For the text-containing cell, return its midpoint in (X, Y) coordinate format. 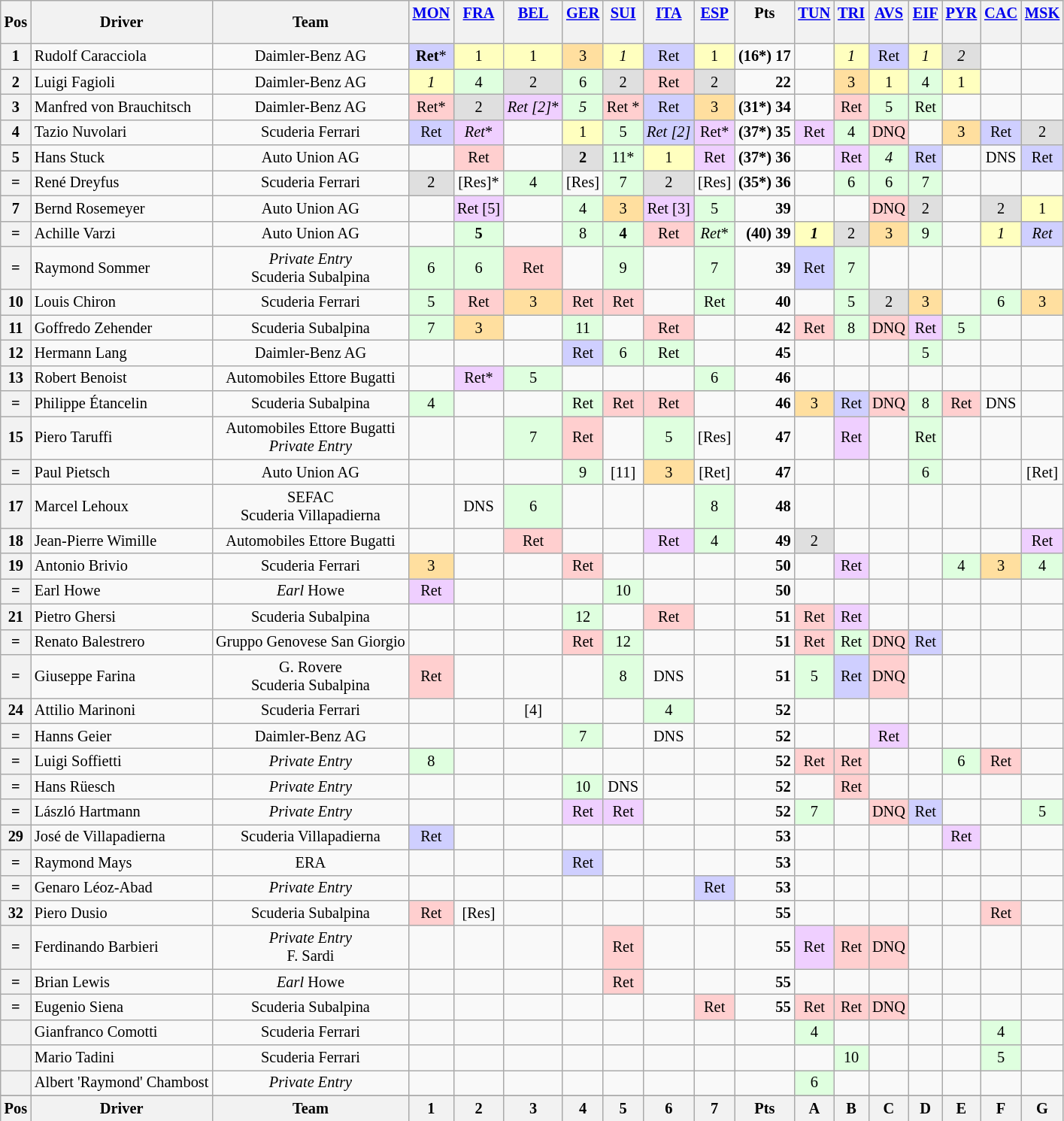
11* (623, 158)
G. Rovere Scuderia Subalpina (310, 676)
Piero Dusio (122, 913)
(37*) 35 (764, 132)
Jean-Pierre Wimille (122, 541)
Philippe Étancelin (122, 404)
Marcel Lehoux (122, 506)
Tazio Nuvolari (122, 132)
Hans Stuck (122, 158)
EIF (926, 22)
Pietro Ghersi (122, 617)
PYR (962, 22)
Ret [2]* (533, 107)
Private EntryScuderia Subalpina (310, 268)
G (1042, 1108)
40 (764, 302)
Raymond Sommer (122, 268)
Giuseppe Farina (122, 676)
F (1001, 1108)
(40) 39 (764, 234)
Paul Pietsch (122, 472)
45 (764, 353)
Eugenio Siena (122, 1007)
48 (764, 506)
[4] (533, 710)
Piero Taruffi (122, 438)
MSK (1042, 22)
[Res]* (478, 183)
[11] (623, 472)
Brian Lewis (122, 982)
Albert 'Raymond' Chambost (122, 1083)
GER (583, 22)
Ferdinando Barbieri (122, 947)
42 (764, 328)
32 (16, 913)
B (851, 1108)
29 (16, 837)
Ret * (623, 107)
19 (16, 566)
CAC (1001, 22)
Hermann Lang (122, 353)
SEFACScuderia Villapadierna (310, 506)
15 (16, 438)
24 (16, 710)
Goffredo Zehender (122, 328)
(35*) 36 (764, 183)
22 (764, 82)
Attilio Marinoni (122, 710)
Mario Tadini (122, 1058)
(37*) 36 (764, 158)
Ret [2] (668, 132)
Scuderia Villapadierna (310, 837)
TUN (814, 22)
Bernd Rosemeyer (122, 208)
TRI (851, 22)
Ret [3] (668, 208)
Rudolf Caracciola (122, 56)
Gianfranco Comotti (122, 1032)
Hanns Geier (122, 736)
René Dreyfus (122, 183)
László Hartmann (122, 812)
Louis Chiron (122, 302)
Luigi Fagioli (122, 82)
Private EntryF. Sardi (310, 947)
Gruppo Genovese San Giorgio (310, 642)
A (814, 1108)
Robert Benoist (122, 378)
Achille Varzi (122, 234)
SUI (623, 22)
21 (16, 617)
Luigi Soffietti (122, 761)
ESP (714, 22)
17 (16, 506)
FRA (478, 22)
ERA (310, 862)
Ret [5] (478, 208)
MON (432, 22)
D (926, 1108)
(16*) 17 (764, 56)
13 (16, 378)
ITA (668, 22)
Genaro Léoz-Abad (122, 888)
Hans Rüesch (122, 786)
(31*) 34 (764, 107)
BEL (533, 22)
E (962, 1108)
Renato Balestrero (122, 642)
Antonio Brivio (122, 566)
49 (764, 541)
C (889, 1108)
José de Villapadierna (122, 837)
Raymond Mays (122, 862)
Manfred von Brauchitsch (122, 107)
Automobiles Ettore BugattiPrivate Entry (310, 438)
18 (16, 541)
AVS (889, 22)
